Provide the [X, Y] coordinate of the cell's center where the given text is located.  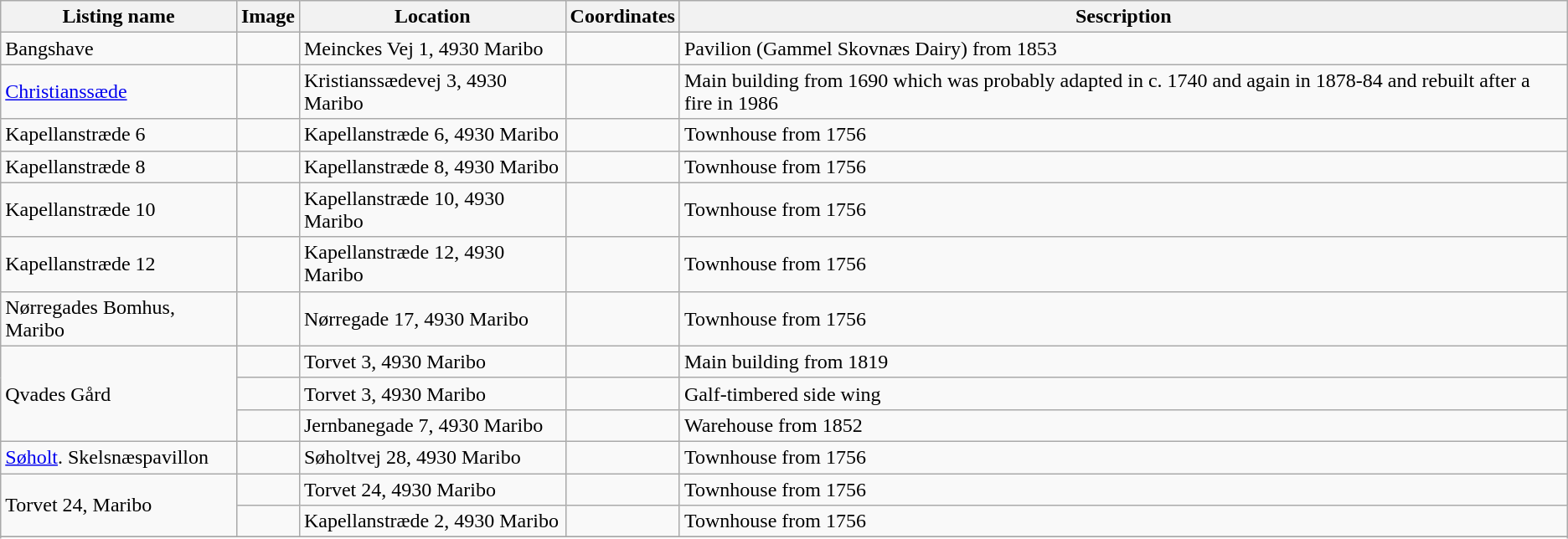
Nørregade 17, 4930 Maribo [432, 318]
Location [432, 17]
Søholt. Skelsnæspavillon [119, 457]
Torvet 24, Maribo [119, 506]
Torvet 24, 4930 Maribo [432, 490]
Kapellanstræde 12 [119, 264]
Listing name [119, 17]
Sescription [1123, 17]
Pavilion (Gammel Skovnæs Dairy) from 1853 [1123, 49]
Kapellanstræde 10 [119, 209]
Qvades Gård [119, 393]
Meinckes Vej 1, 4930 Maribo [432, 49]
Image [268, 17]
Warehouse from 1852 [1123, 425]
Bangshave [119, 49]
Kristianssædevej 3, 4930 Maribo [432, 92]
Main building from 1690 which was probably adapted in c. 1740 and again in 1878-84 and rebuilt after a fire in 1986 [1123, 92]
Jernbanegade 7, 4930 Maribo [432, 425]
Main building from 1819 [1123, 362]
Coordinates [622, 17]
Kapellanstræde 12, 4930 Maribo [432, 264]
Kapellanstræde 8 [119, 167]
Kapellanstræde 2, 4930 Maribo [432, 521]
Søholtvej 28, 4930 Maribo [432, 457]
Kapellanstræde 8, 4930 Maribo [432, 167]
Galf-timbered side wing [1123, 393]
Kapellanstræde 6 [119, 135]
Kapellanstræde 6, 4930 Maribo [432, 135]
Kapellanstræde 10, 4930 Maribo [432, 209]
Christianssæde [119, 92]
Nørregades Bomhus, Maribo [119, 318]
